For the text-containing cell, return its midpoint in [x, y] coordinate format. 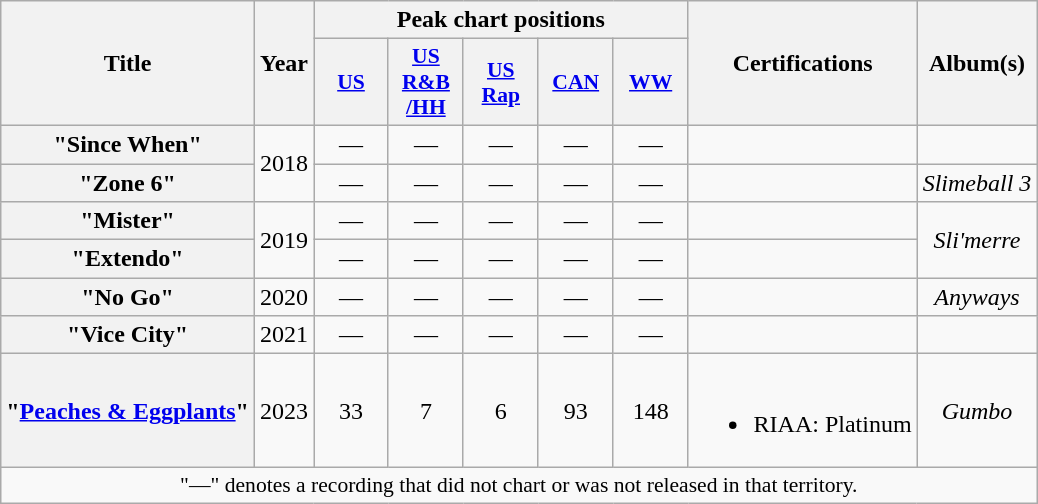
2018 [284, 163]
"Peaches & Eggplants" [128, 410]
2023 [284, 410]
Year [284, 64]
2019 [284, 240]
Gumbo [977, 410]
"Mister" [128, 221]
"Extendo" [128, 259]
CAN [576, 82]
Anyways [977, 297]
7 [426, 410]
USR&B/HH [426, 82]
"Vice City" [128, 335]
RIAA: Platinum [802, 410]
Slimeball 3 [977, 183]
"No Go" [128, 297]
USRap [500, 82]
2021 [284, 335]
WW [650, 82]
"Since When" [128, 144]
Sli'merre [977, 240]
93 [576, 410]
US [352, 82]
Album(s) [977, 64]
Peak chart positions [502, 20]
6 [500, 410]
Certifications [802, 64]
Title [128, 64]
33 [352, 410]
148 [650, 410]
"Zone 6" [128, 183]
"—" denotes a recording that did not chart or was not released in that territory. [519, 485]
2020 [284, 297]
